For the text-containing cell, return its midpoint in [x, y] coordinate format. 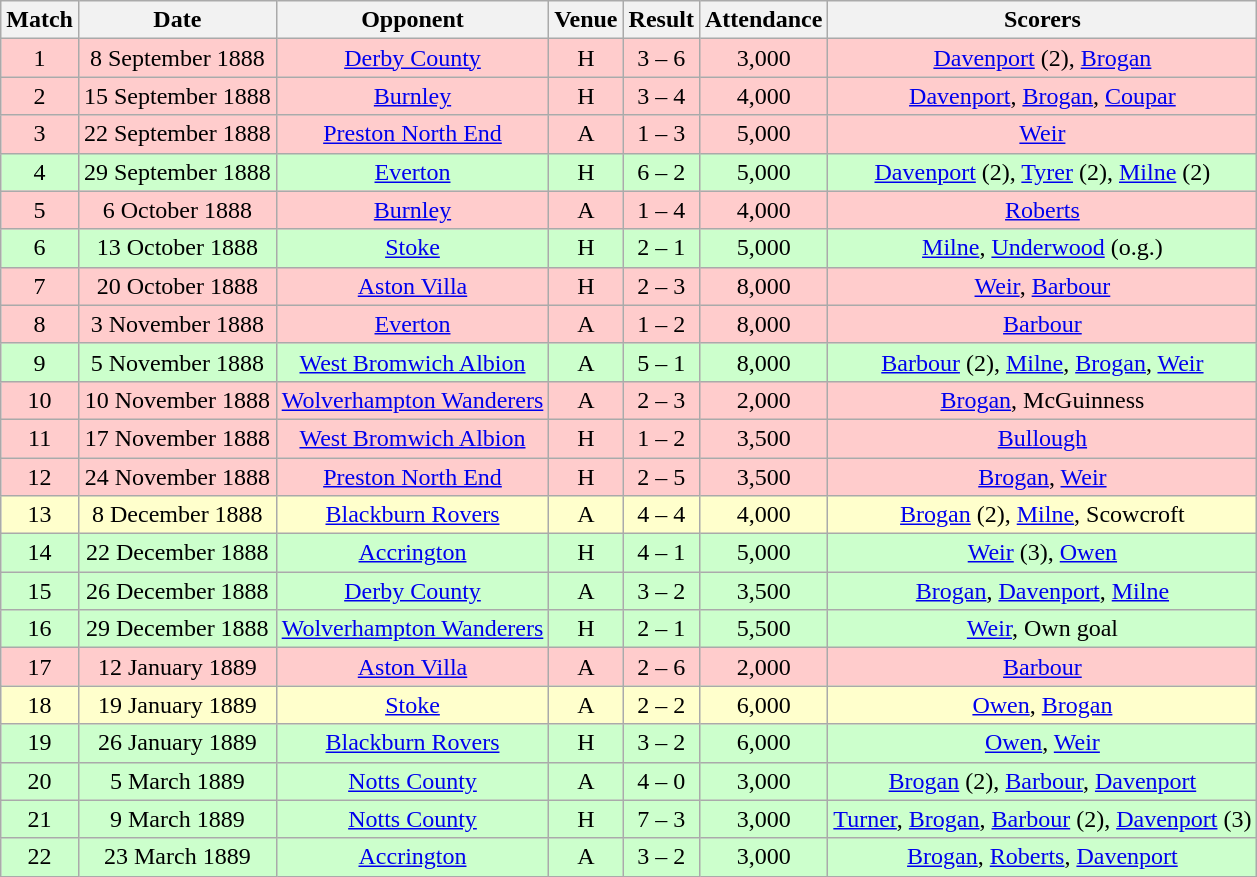
13 October 1888 [177, 248]
Attendance [763, 20]
4 – 1 [661, 553]
Weir, Own goal [1042, 629]
8 September 1888 [177, 58]
11 [40, 438]
Roberts [1042, 210]
Scorers [1042, 20]
29 September 1888 [177, 172]
Brogan, Weir [1042, 477]
22 [40, 857]
Brogan (2), Barbour, Davenport [1042, 781]
22 December 1888 [177, 553]
13 [40, 515]
Milne, Underwood (o.g.) [1042, 248]
8 December 1888 [177, 515]
Owen, Weir [1042, 743]
20 [40, 781]
21 [40, 819]
Bullough [1042, 438]
Opponent [412, 20]
17 [40, 667]
14 [40, 553]
7 [40, 286]
12 [40, 477]
7 – 3 [661, 819]
6 [40, 248]
Brogan, Davenport, Milne [1042, 591]
5,500 [763, 629]
Weir (3), Owen [1042, 553]
10 [40, 400]
Venue [586, 20]
22 September 1888 [177, 134]
Weir [1042, 134]
6 – 2 [661, 172]
Davenport (2), Brogan [1042, 58]
Turner, Brogan, Barbour (2), Davenport (3) [1042, 819]
26 January 1889 [177, 743]
3 – 6 [661, 58]
20 October 1888 [177, 286]
5 March 1889 [177, 781]
5 – 1 [661, 362]
1 [40, 58]
Brogan, McGuinness [1042, 400]
17 November 1888 [177, 438]
4 – 4 [661, 515]
23 March 1889 [177, 857]
Result [661, 20]
2 – 2 [661, 705]
5 [40, 210]
16 [40, 629]
18 [40, 705]
24 November 1888 [177, 477]
Brogan (2), Milne, Scowcroft [1042, 515]
26 December 1888 [177, 591]
12 January 1889 [177, 667]
1 – 3 [661, 134]
2 [40, 96]
Owen, Brogan [1042, 705]
2 – 5 [661, 477]
29 December 1888 [177, 629]
9 March 1889 [177, 819]
9 [40, 362]
Weir, Barbour [1042, 286]
3 November 1888 [177, 324]
3 [40, 134]
Match [40, 20]
5 November 1888 [177, 362]
4 [40, 172]
15 [40, 591]
19 [40, 743]
15 September 1888 [177, 96]
8 [40, 324]
Brogan, Roberts, Davenport [1042, 857]
6 October 1888 [177, 210]
Davenport (2), Tyrer (2), Milne (2) [1042, 172]
19 January 1889 [177, 705]
Date [177, 20]
4 – 0 [661, 781]
2 – 6 [661, 667]
Davenport, Brogan, Coupar [1042, 96]
Barbour (2), Milne, Brogan, Weir [1042, 362]
10 November 1888 [177, 400]
3 – 4 [661, 96]
1 – 4 [661, 210]
